Return the (X, Y) coordinate for the center point of the cell that contains the specified text.  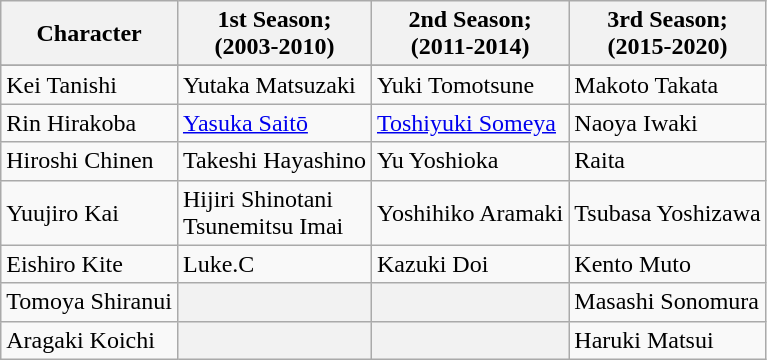
Takeshi Hayashino (274, 161)
Luke.C (274, 264)
Hijiri ShinotaniTsunemitsu Imai (274, 212)
Kazuki Doi (470, 264)
Naoya Iwaki (668, 123)
Yoshihiko Aramaki (470, 212)
Yuki Tomotsune (470, 85)
Kei Tanishi (90, 85)
Kento Muto (668, 264)
Yasuka Saitō (274, 123)
Toshiyuki Someya (470, 123)
Yutaka Matsuzaki (274, 85)
Aragaki Koichi (90, 340)
Yuujiro Kai (90, 212)
2nd Season;(2011-2014) (470, 34)
3rd Season;(2015-2020) (668, 34)
Rin Hirakoba (90, 123)
Masashi Sonomura (668, 302)
1st Season;(2003-2010) (274, 34)
Eishiro Kite (90, 264)
Hiroshi Chinen (90, 161)
Haruki Matsui (668, 340)
Tomoya Shiranui (90, 302)
Yu Yoshioka (470, 161)
Makoto Takata (668, 85)
Raita (668, 161)
Character (90, 34)
Tsubasa Yoshizawa (668, 212)
